Search for the cell housing the specified text and yield its (X, Y) center coordinate. 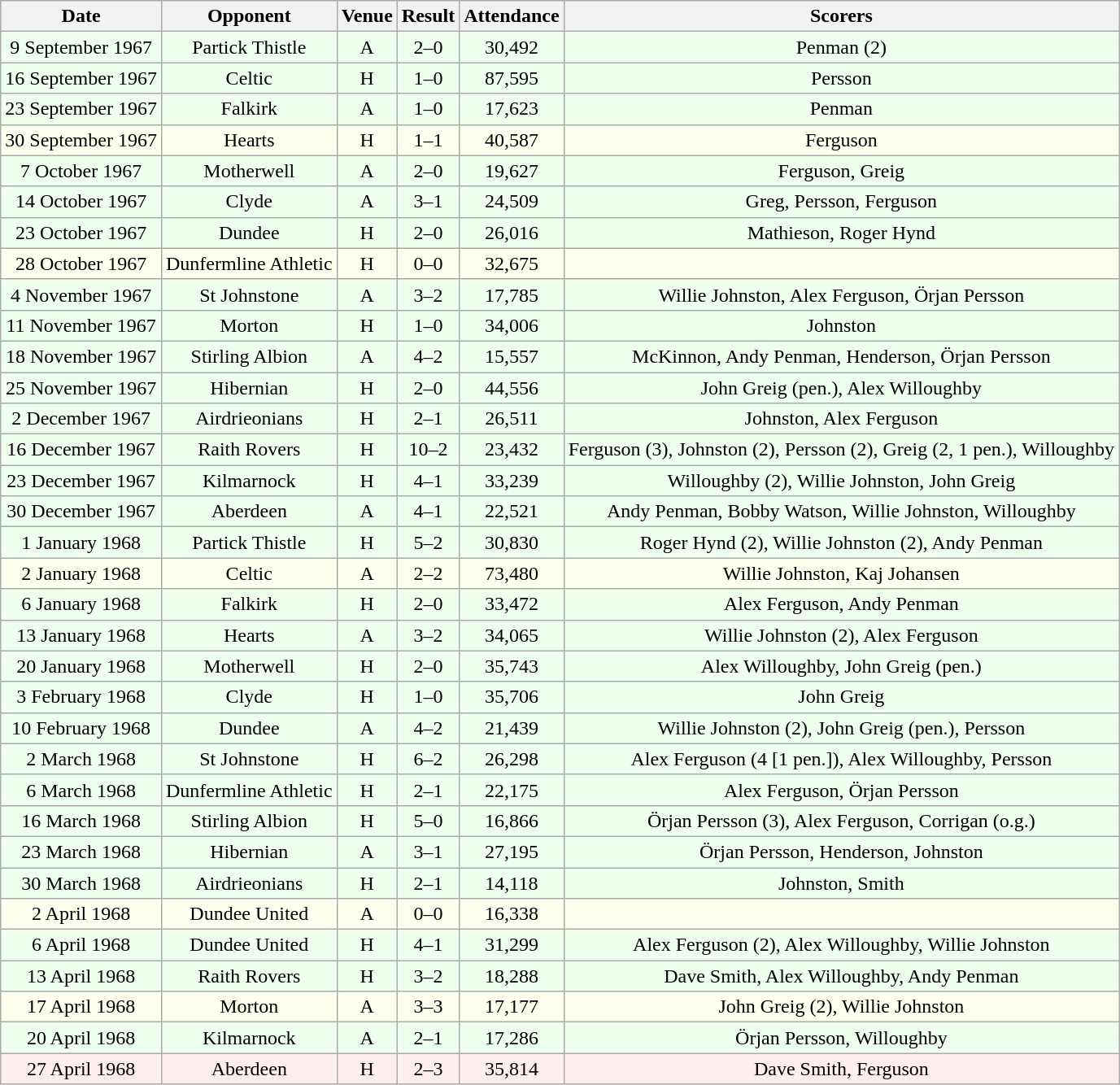
30 December 1967 (81, 512)
2 March 1968 (81, 759)
18,288 (512, 976)
Ferguson, Greig (841, 171)
23 December 1967 (81, 481)
27 April 1968 (81, 1069)
16 September 1967 (81, 78)
20 January 1968 (81, 666)
22,521 (512, 512)
6–2 (428, 759)
1 January 1968 (81, 542)
Roger Hynd (2), Willie Johnston (2), Andy Penman (841, 542)
35,706 (512, 697)
Alex Ferguson (4 [1 pen.]), Alex Willoughby, Persson (841, 759)
3–3 (428, 1007)
87,595 (512, 78)
35,743 (512, 666)
16 December 1967 (81, 450)
23,432 (512, 450)
24,509 (512, 202)
16,338 (512, 914)
Andy Penman, Bobby Watson, Willie Johnston, Willoughby (841, 512)
Venue (367, 16)
30 September 1967 (81, 140)
16 March 1968 (81, 821)
Örjan Persson, Willoughby (841, 1038)
33,472 (512, 604)
26,511 (512, 419)
6 March 1968 (81, 790)
35,814 (512, 1069)
27,195 (512, 852)
Date (81, 16)
Alex Ferguson, Andy Penman (841, 604)
17,177 (512, 1007)
Alex Ferguson, Örjan Persson (841, 790)
Örjan Persson (3), Alex Ferguson, Corrigan (o.g.) (841, 821)
2 January 1968 (81, 573)
16,866 (512, 821)
5–0 (428, 821)
10 February 1968 (81, 728)
3 February 1968 (81, 697)
6 April 1968 (81, 945)
17,785 (512, 294)
26,298 (512, 759)
Scorers (841, 16)
2–2 (428, 573)
33,239 (512, 481)
Willie Johnston, Alex Ferguson, Örjan Persson (841, 294)
Result (428, 16)
Alex Willoughby, John Greig (pen.) (841, 666)
26,016 (512, 233)
McKinnon, Andy Penman, Henderson, Örjan Persson (841, 356)
Attendance (512, 16)
23 March 1968 (81, 852)
34,065 (512, 635)
Dave Smith, Alex Willoughby, Andy Penman (841, 976)
Greg, Persson, Ferguson (841, 202)
Penman (2) (841, 47)
40,587 (512, 140)
Willie Johnston (2), Alex Ferguson (841, 635)
Alex Ferguson (2), Alex Willoughby, Willie Johnston (841, 945)
Johnston, Alex Ferguson (841, 419)
10–2 (428, 450)
9 September 1967 (81, 47)
17,286 (512, 1038)
2 April 1968 (81, 914)
21,439 (512, 728)
Persson (841, 78)
Penman (841, 109)
34,006 (512, 325)
2–3 (428, 1069)
23 September 1967 (81, 109)
Johnston, Smith (841, 882)
1–1 (428, 140)
31,299 (512, 945)
23 October 1967 (81, 233)
John Greig (2), Willie Johnston (841, 1007)
18 November 1967 (81, 356)
4 November 1967 (81, 294)
14 October 1967 (81, 202)
14,118 (512, 882)
19,627 (512, 171)
John Greig (841, 697)
5–2 (428, 542)
2 December 1967 (81, 419)
17 April 1968 (81, 1007)
13 January 1968 (81, 635)
Örjan Persson, Henderson, Johnston (841, 852)
30,492 (512, 47)
Johnston (841, 325)
6 January 1968 (81, 604)
20 April 1968 (81, 1038)
17,623 (512, 109)
32,675 (512, 264)
13 April 1968 (81, 976)
11 November 1967 (81, 325)
73,480 (512, 573)
25 November 1967 (81, 388)
44,556 (512, 388)
Willie Johnston (2), John Greig (pen.), Persson (841, 728)
Ferguson (841, 140)
Willoughby (2), Willie Johnston, John Greig (841, 481)
Mathieson, Roger Hynd (841, 233)
Opponent (249, 16)
22,175 (512, 790)
Ferguson (3), Johnston (2), Persson (2), Greig (2, 1 pen.), Willoughby (841, 450)
Willie Johnston, Kaj Johansen (841, 573)
7 October 1967 (81, 171)
15,557 (512, 356)
30 March 1968 (81, 882)
Dave Smith, Ferguson (841, 1069)
28 October 1967 (81, 264)
John Greig (pen.), Alex Willoughby (841, 388)
30,830 (512, 542)
